Capture the cell that displays the provided text and extract its (x, y) central coordinate. 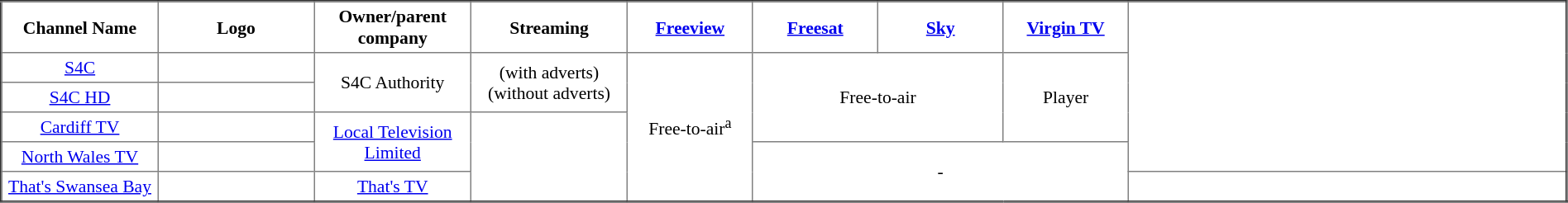
Streaming (549, 27)
Freeview (690, 27)
S4C HD (79, 97)
That's Swansea Bay (79, 186)
Owner/parent company (392, 27)
S4C Authority (392, 83)
(with adverts) (without adverts) (549, 83)
Logo (237, 27)
- (940, 172)
S4C (79, 68)
Sky (939, 27)
Channel Name (79, 27)
Freesat (815, 27)
Player (1065, 97)
That's TV (392, 186)
Free-to-air (878, 97)
Local Television Limited (392, 142)
North Wales TV (79, 157)
Cardiff TV (79, 127)
Free-to-aira (690, 127)
Virgin TV (1065, 27)
